From the cell containing the given text, extract its center point as [x, y] coordinate. 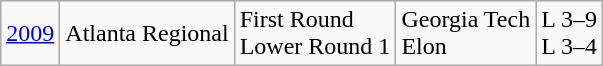
Georgia TechElon [466, 34]
L 3–9L 3–4 [570, 34]
First RoundLower Round 1 [315, 34]
2009 [30, 34]
Atlanta Regional [147, 34]
